Return [X, Y] of the center of cell containing provided text 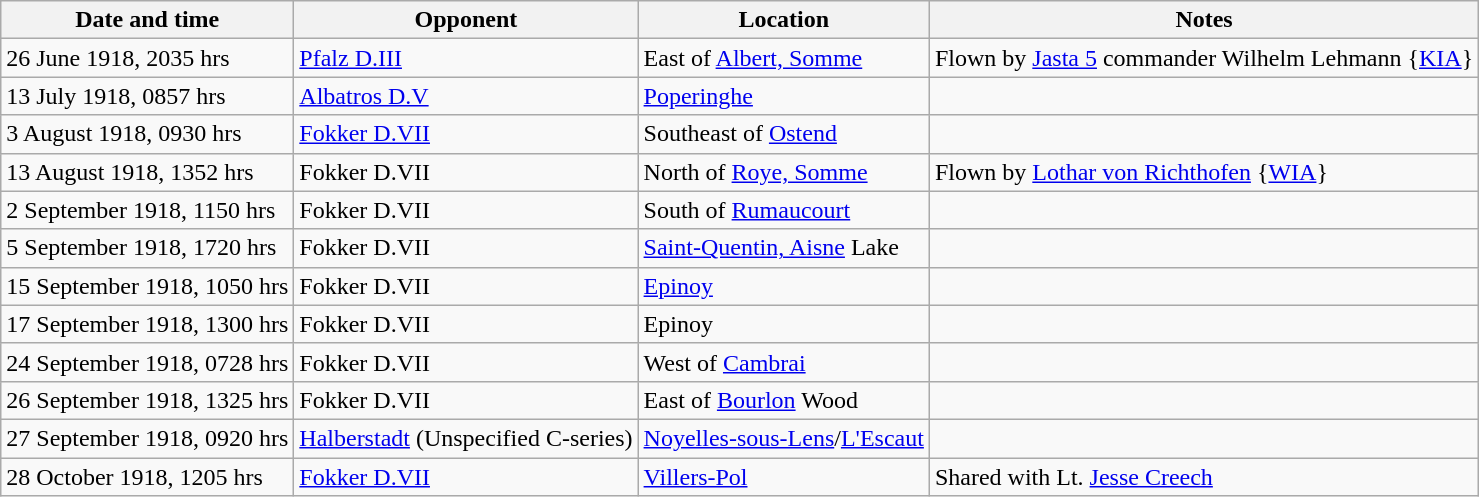
South of Rumaucourt [784, 210]
Notes [1204, 20]
Pfalz D.III [466, 58]
5 September 1918, 1720 hrs [148, 248]
Noyelles-sous-Lens/L'Escaut [784, 438]
27 September 1918, 0920 hrs [148, 438]
17 September 1918, 1300 hrs [148, 324]
East of Bourlon Wood [784, 400]
Shared with Lt. Jesse Creech [1204, 477]
Flown by Lothar von Richthofen {WIA} [1204, 172]
Location [784, 20]
East of Albert, Somme [784, 58]
26 June 1918, 2035 hrs [148, 58]
13 August 1918, 1352 hrs [148, 172]
24 September 1918, 0728 hrs [148, 362]
Poperinghe [784, 96]
26 September 1918, 1325 hrs [148, 400]
Halberstadt (Unspecified C-series) [466, 438]
Flown by Jasta 5 commander Wilhelm Lehmann {KIA} [1204, 58]
28 October 1918, 1205 hrs [148, 477]
13 July 1918, 0857 hrs [148, 96]
Date and time [148, 20]
2 September 1918, 1150 hrs [148, 210]
West of Cambrai [784, 362]
15 September 1918, 1050 hrs [148, 286]
Saint-Quentin, Aisne Lake [784, 248]
Albatros D.V [466, 96]
Villers-Pol [784, 477]
Opponent [466, 20]
3 August 1918, 0930 hrs [148, 134]
North of Roye, Somme [784, 172]
Southeast of Ostend [784, 134]
